Search for the cell housing the specified text and yield its (X, Y) center coordinate. 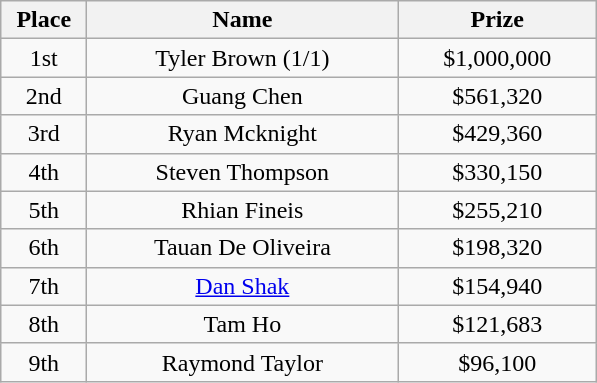
$121,683 (498, 324)
8th (44, 324)
Ryan Mcknight (242, 134)
$561,320 (498, 96)
$1,000,000 (498, 58)
7th (44, 286)
Tauan De Oliveira (242, 248)
Steven Thompson (242, 172)
2nd (44, 96)
Name (242, 20)
$330,150 (498, 172)
Dan Shak (242, 286)
1st (44, 58)
Place (44, 20)
4th (44, 172)
Raymond Taylor (242, 362)
Rhian Fineis (242, 210)
9th (44, 362)
Tyler Brown (1/1) (242, 58)
3rd (44, 134)
$96,100 (498, 362)
5th (44, 210)
$255,210 (498, 210)
$154,940 (498, 286)
6th (44, 248)
$429,360 (498, 134)
Prize (498, 20)
Guang Chen (242, 96)
Tam Ho (242, 324)
$198,320 (498, 248)
